From the cell containing the given text, extract its center point as [X, Y] coordinate. 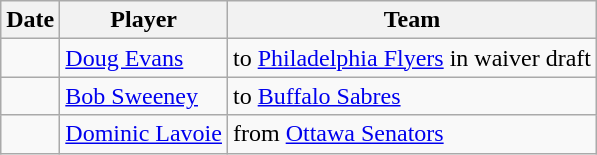
Player [144, 20]
to Buffalo Sabres [412, 96]
to Philadelphia Flyers in waiver draft [412, 58]
Date [30, 20]
Team [412, 20]
from Ottawa Senators [412, 134]
Bob Sweeney [144, 96]
Dominic Lavoie [144, 134]
Doug Evans [144, 58]
